Scan for the cell matching the given text and deliver its (x, y) coordinate at center. 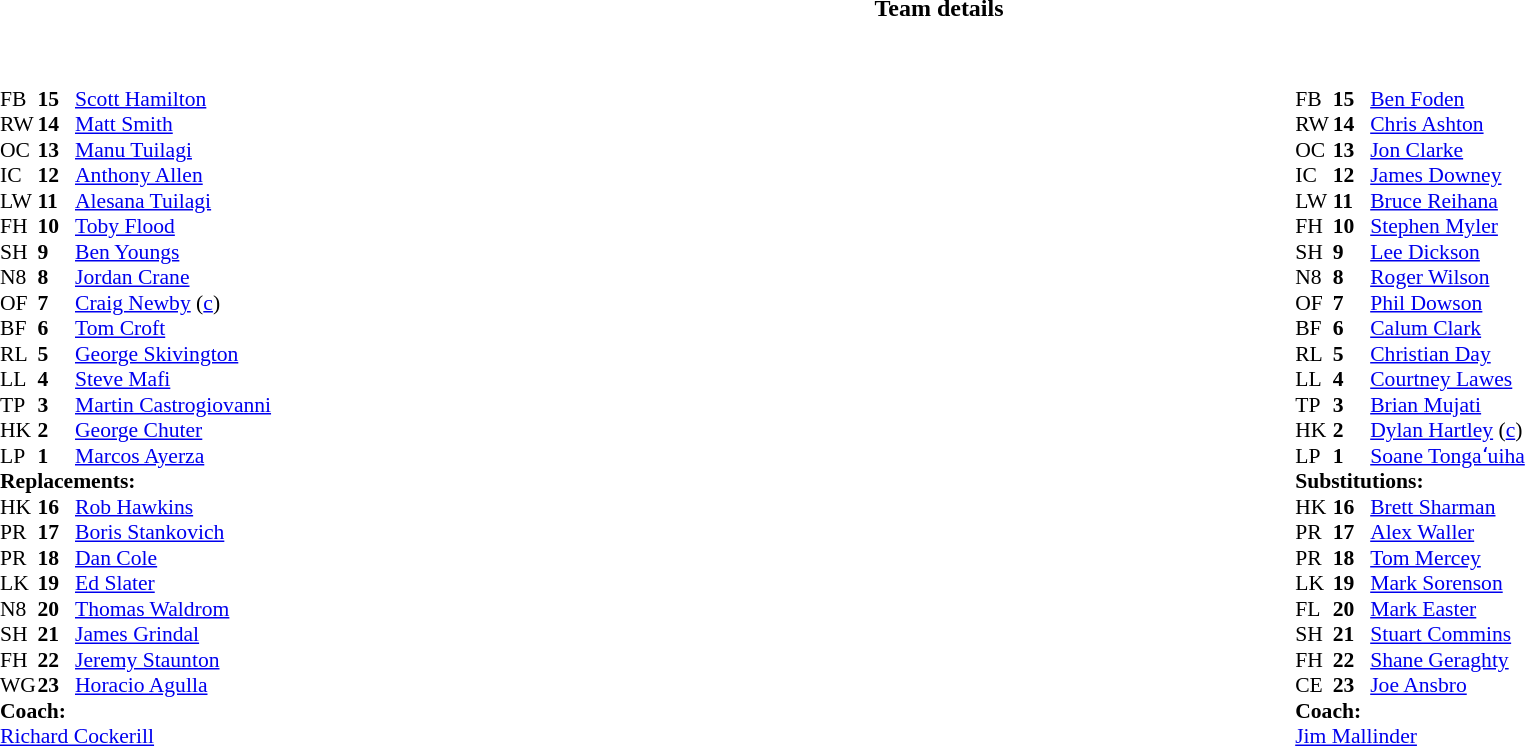
Shane Geraghty (1448, 660)
Steve Mafi (173, 379)
Jon Clarke (1448, 150)
FL (1314, 609)
Lee Dickson (1448, 252)
Horacio Agulla (173, 685)
Ben Youngs (173, 252)
Joe Ansbro (1448, 685)
Jordan Crane (173, 277)
Ben Foden (1448, 99)
Rob Hawkins (173, 507)
Dylan Hartley (c) (1448, 431)
Marcos Ayerza (173, 456)
Substitutions: (1410, 481)
Thomas Waldrom (173, 609)
Phil Dowson (1448, 303)
George Skivington (173, 354)
Chris Ashton (1448, 125)
Ed Slater (173, 583)
James Downey (1448, 175)
Matt Smith (173, 125)
Craig Newby (c) (173, 303)
Alesana Tuilagi (173, 201)
Boris Stankovich (173, 533)
George Chuter (173, 431)
Stuart Commins (1448, 635)
Soane Tongaʻuiha (1448, 456)
Calum Clark (1448, 329)
Christian Day (1448, 354)
Anthony Allen (173, 175)
Alex Waller (1448, 533)
Mark Sorenson (1448, 583)
Roger Wilson (1448, 277)
Brett Sharman (1448, 507)
Stephen Myler (1448, 227)
WG (19, 685)
James Grindal (173, 635)
Tom Croft (173, 329)
Replacements: (136, 481)
Courtney Lawes (1448, 379)
Tom Mercey (1448, 558)
Dan Cole (173, 558)
Mark Easter (1448, 609)
Scott Hamilton (173, 99)
Toby Flood (173, 227)
Jeremy Staunton (173, 660)
Manu Tuilagi (173, 150)
Brian Mujati (1448, 405)
Bruce Reihana (1448, 201)
CE (1314, 685)
Martin Castrogiovanni (173, 405)
